Return the (X, Y) coordinate for the center point of the cell that contains the specified text.  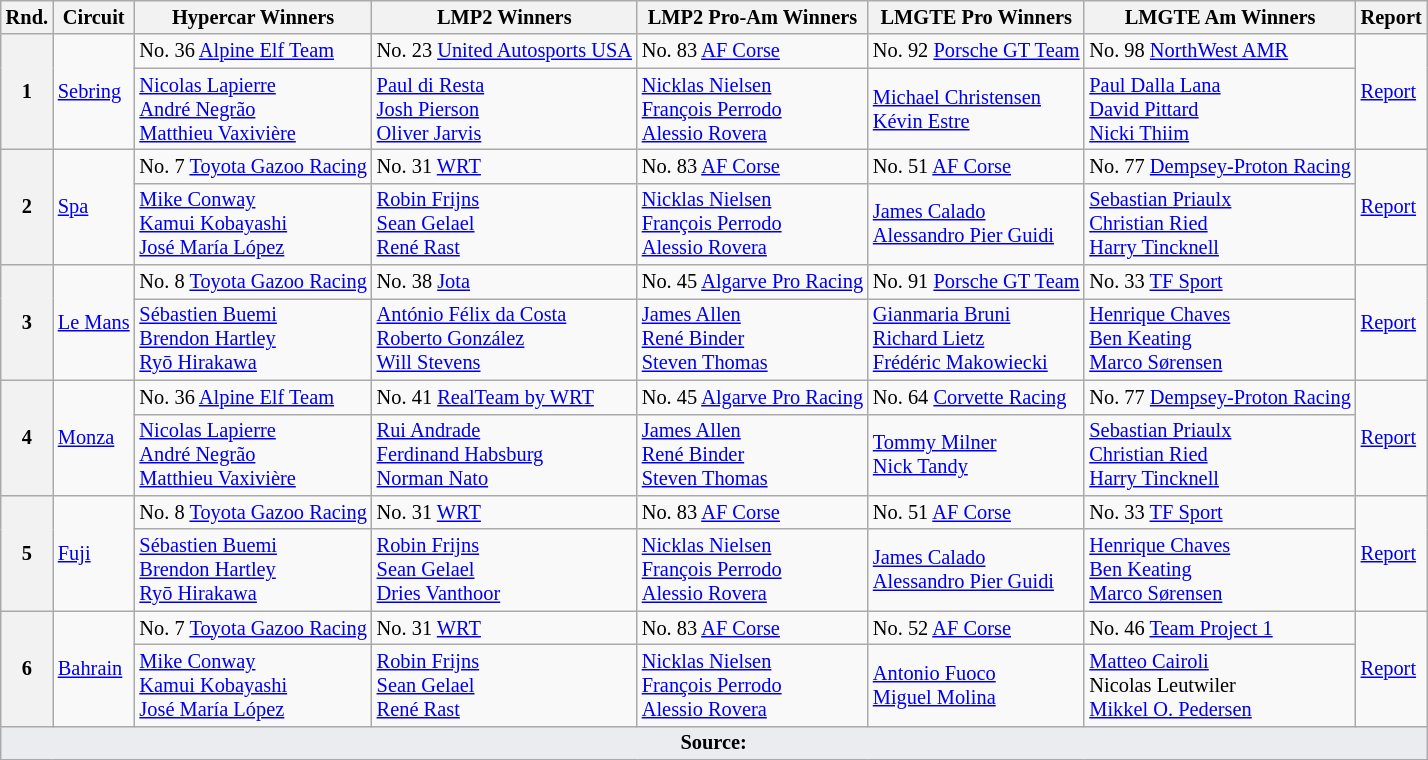
António Félix da Costa Roberto González Will Stevens (504, 339)
1 (27, 92)
LMGTE Am Winners (1220, 17)
Hypercar Winners (254, 17)
LMP2 Pro-Am Winners (752, 17)
Antonio Fuoco Miguel Molina (976, 685)
No. 46 Team Project 1 (1220, 628)
Michael Christensen Kévin Estre (976, 109)
Bahrain (94, 668)
2 (27, 206)
Robin Frijns Sean Gelael Dries Vanthoor (504, 570)
No. 91 Porsche GT Team (976, 282)
Matteo Cairoli Nicolas Leutwiler Mikkel O. Pedersen (1220, 685)
Spa (94, 206)
Le Mans (94, 322)
LMP2 Winners (504, 17)
No. 92 Porsche GT Team (976, 51)
Gianmaria Bruni Richard Lietz Frédéric Makowiecki (976, 339)
No. 23 United Autosports USA (504, 51)
Monza (94, 438)
No. 41 RealTeam by WRT (504, 397)
6 (27, 668)
3 (27, 322)
No. 52 AF Corse (976, 628)
Tommy Milner Nick Tandy (976, 455)
Sebring (94, 92)
Paul Dalla Lana David Pittard Nicki Thiim (1220, 109)
Rui Andrade Ferdinand Habsburg Norman Nato (504, 455)
Circuit (94, 17)
5 (27, 552)
LMGTE Pro Winners (976, 17)
No. 38 Jota (504, 282)
Paul di Resta Josh Pierson Oliver Jarvis (504, 109)
No. 64 Corvette Racing (976, 397)
Source: (714, 743)
4 (27, 438)
Rnd. (27, 17)
Fuji (94, 552)
No. 98 NorthWest AMR (1220, 51)
